Return the (x, y) coordinate for the center point of the cell that contains the specified text.  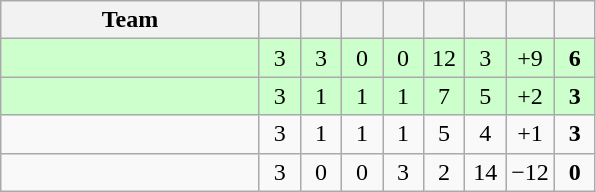
12 (444, 58)
+2 (530, 96)
+1 (530, 134)
4 (486, 134)
+9 (530, 58)
6 (574, 58)
7 (444, 96)
Team (130, 20)
−12 (530, 172)
2 (444, 172)
14 (486, 172)
